Locate the cell with the specified text and output its (x, y) center coordinate. 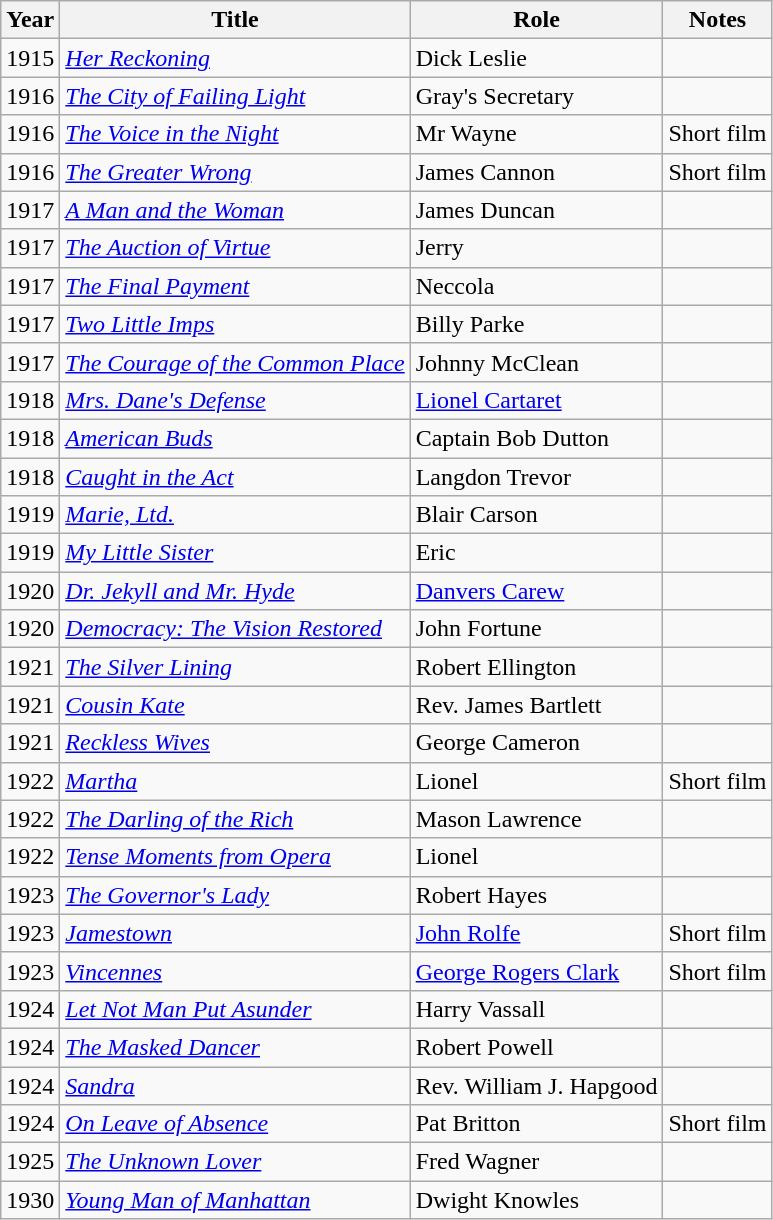
1925 (30, 1162)
John Rolfe (536, 933)
Mason Lawrence (536, 819)
Eric (536, 553)
Jamestown (235, 933)
Let Not Man Put Asunder (235, 1009)
Sandra (235, 1085)
On Leave of Absence (235, 1124)
Langdon Trevor (536, 477)
George Cameron (536, 743)
Danvers Carew (536, 591)
Captain Bob Dutton (536, 438)
Martha (235, 781)
Notes (718, 20)
Mr Wayne (536, 134)
Tense Moments from Opera (235, 857)
Her Reckoning (235, 58)
Dwight Knowles (536, 1200)
Harry Vassall (536, 1009)
Rev. William J. Hapgood (536, 1085)
George Rogers Clark (536, 971)
Jerry (536, 248)
Pat Britton (536, 1124)
Robert Ellington (536, 667)
The Final Payment (235, 286)
1930 (30, 1200)
Billy Parke (536, 324)
Fred Wagner (536, 1162)
The Greater Wrong (235, 172)
Young Man of Manhattan (235, 1200)
1915 (30, 58)
A Man and the Woman (235, 210)
The Auction of Virtue (235, 248)
Caught in the Act (235, 477)
Blair Carson (536, 515)
Cousin Kate (235, 705)
James Cannon (536, 172)
Two Little Imps (235, 324)
James Duncan (536, 210)
The Darling of the Rich (235, 819)
Role (536, 20)
The Unknown Lover (235, 1162)
The Courage of the Common Place (235, 362)
Reckless Wives (235, 743)
Marie, Ltd. (235, 515)
Dick Leslie (536, 58)
The Masked Dancer (235, 1047)
American Buds (235, 438)
Year (30, 20)
The Governor's Lady (235, 895)
Robert Powell (536, 1047)
Vincennes (235, 971)
The Silver Lining (235, 667)
The Voice in the Night (235, 134)
My Little Sister (235, 553)
Gray's Secretary (536, 96)
Mrs. Dane's Defense (235, 400)
Neccola (536, 286)
Robert Hayes (536, 895)
Rev. James Bartlett (536, 705)
The City of Failing Light (235, 96)
Johnny McClean (536, 362)
Title (235, 20)
John Fortune (536, 629)
Lionel Cartaret (536, 400)
Dr. Jekyll and Mr. Hyde (235, 591)
Democracy: The Vision Restored (235, 629)
